Pinpoint the cell where the given text exists, returning its (X, Y) midpoint coordinate. 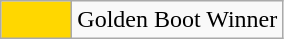
Golden Boot Winner (178, 20)
